Pinpoint the cell where the given text exists, returning its [x, y] midpoint coordinate. 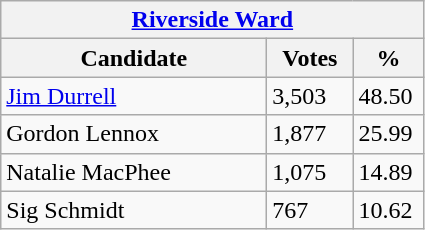
Candidate [134, 58]
Sig Schmidt [134, 210]
% [388, 58]
Gordon Lennox [134, 134]
1,877 [310, 134]
767 [310, 210]
Jim Durrell [134, 96]
25.99 [388, 134]
1,075 [310, 172]
Natalie MacPhee [134, 172]
Riverside Ward [212, 20]
Votes [310, 58]
14.89 [388, 172]
48.50 [388, 96]
3,503 [310, 96]
10.62 [388, 210]
